Scan for the cell matching the given text and deliver its [X, Y] coordinate at center. 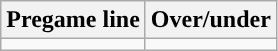
Over/under [210, 20]
Pregame line [74, 20]
